Determine the (x, y) coordinate at the center of the cell enclosing the given text.  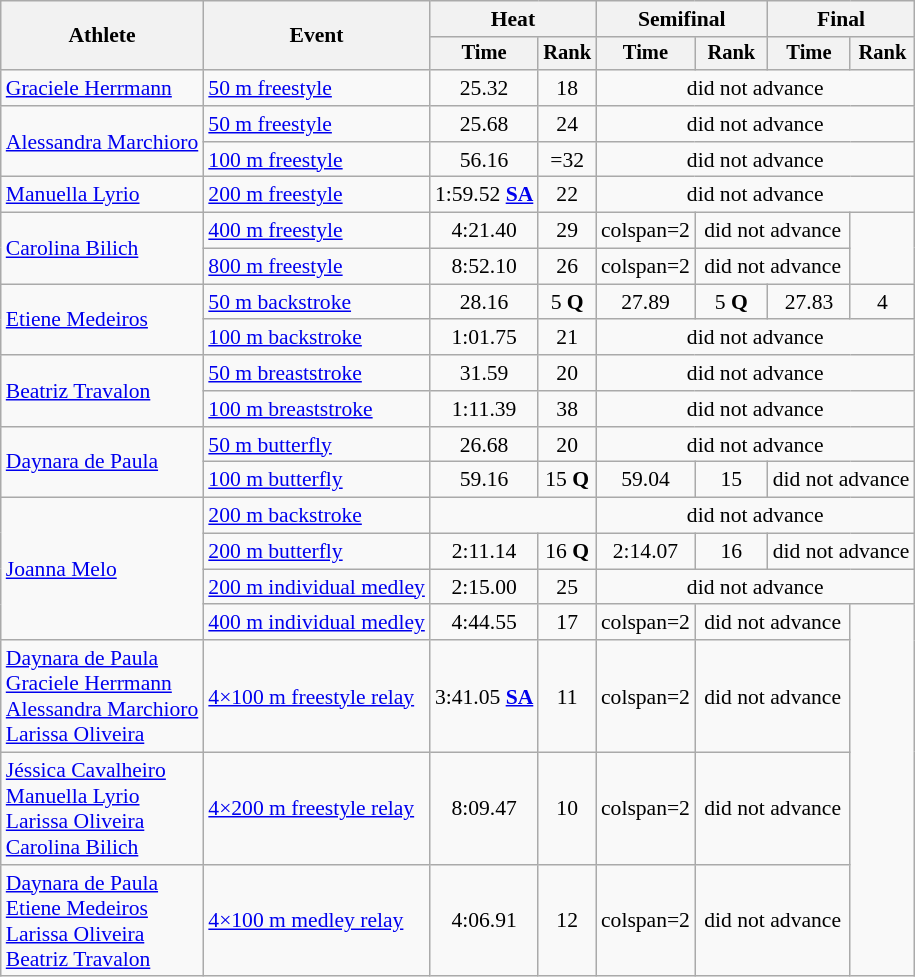
1:59.52 SA (484, 195)
200 m freestyle (316, 195)
8:52.10 (484, 267)
26 (567, 267)
22 (567, 195)
4×100 m freestyle relay (316, 696)
16 (732, 552)
Final (842, 19)
38 (567, 409)
200 m butterfly (316, 552)
28.16 (484, 302)
800 m freestyle (316, 267)
12 (567, 921)
24 (567, 124)
25 (567, 587)
2:15.00 (484, 587)
Daynara de PaulaEtiene MedeirosLarissa OliveiraBeatriz Travalon (102, 921)
31.59 (484, 373)
2:11.14 (484, 552)
18 (567, 88)
50 m butterfly (316, 445)
27.89 (646, 302)
100 m breaststroke (316, 409)
50 m breaststroke (316, 373)
11 (567, 696)
4:06.91 (484, 921)
Beatriz Travalon (102, 390)
Daynara de PaulaGraciele HerrmannAlessandra MarchioroLarissa Oliveira (102, 696)
Semifinal (682, 19)
Alessandra Marchioro (102, 142)
4:44.55 (484, 623)
10 (567, 809)
100 m butterfly (316, 480)
3:41.05 SA (484, 696)
4×200 m freestyle relay (316, 809)
59.16 (484, 480)
100 m backstroke (316, 338)
4×100 m medley relay (316, 921)
400 m freestyle (316, 231)
Graciele Herrmann (102, 88)
Joanna Melo (102, 569)
Event (316, 36)
16 Q (567, 552)
Etiene Medeiros (102, 320)
=32 (567, 160)
15 (732, 480)
21 (567, 338)
15 Q (567, 480)
Jéssica CavalheiroManuella LyrioLarissa OliveiraCarolina Bilich (102, 809)
1:01.75 (484, 338)
Carolina Bilich (102, 248)
4 (882, 302)
400 m individual medley (316, 623)
17 (567, 623)
2:14.07 (646, 552)
Heat (513, 19)
56.16 (484, 160)
4:21.40 (484, 231)
50 m backstroke (316, 302)
200 m backstroke (316, 516)
59.04 (646, 480)
29 (567, 231)
100 m freestyle (316, 160)
27.83 (810, 302)
26.68 (484, 445)
Manuella Lyrio (102, 195)
Daynara de Paula (102, 462)
25.32 (484, 88)
1:11.39 (484, 409)
200 m individual medley (316, 587)
25.68 (484, 124)
Athlete (102, 36)
8:09.47 (484, 809)
